Detect which cell encompasses the target text, then output its (X, Y) center coordinate. 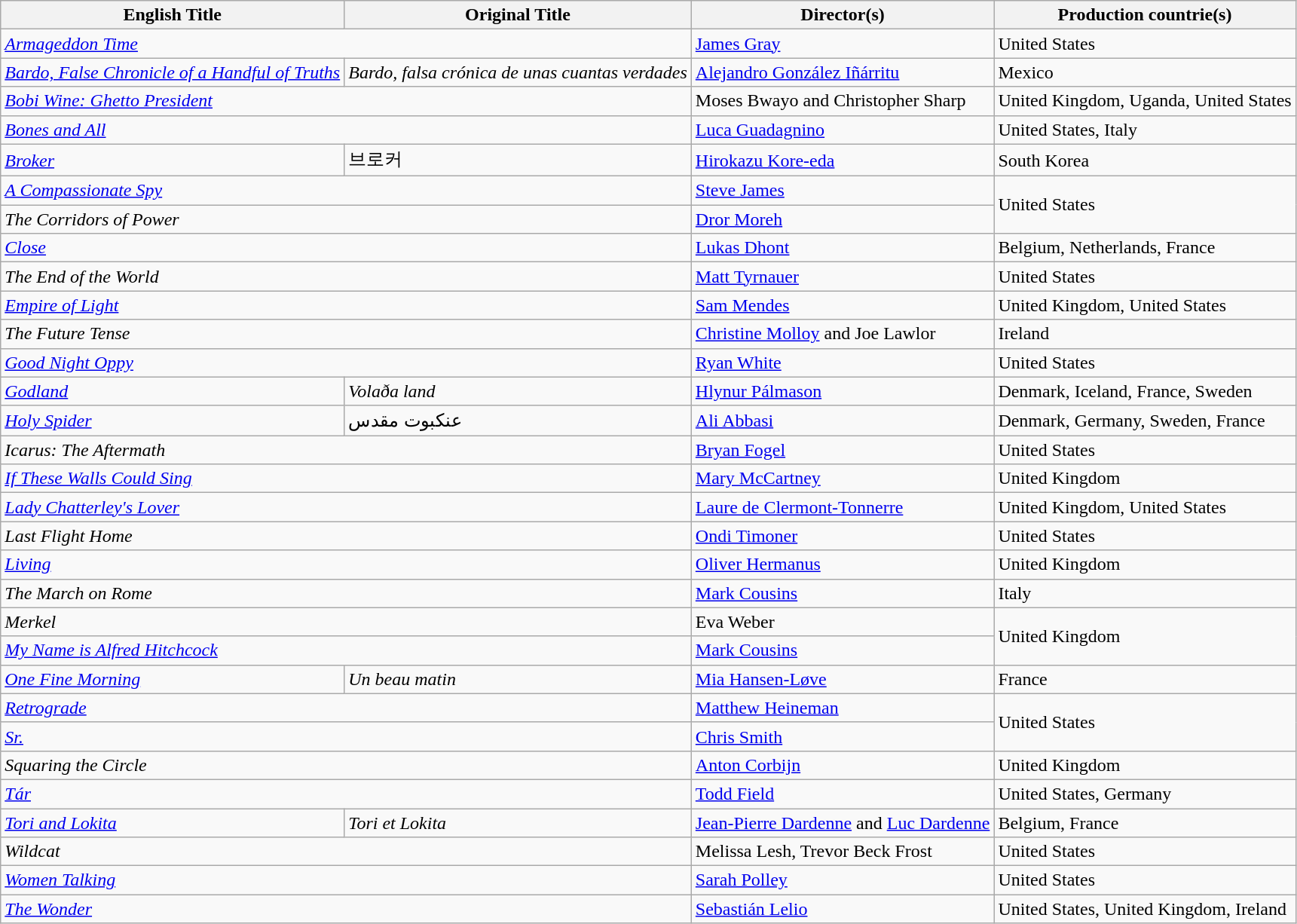
A Compassionate Spy (347, 191)
Production countrie(s) (1145, 15)
Close (347, 248)
Dror Moreh (843, 219)
Sebastián Lelio (843, 909)
Living (347, 564)
Godland (173, 391)
عنکبوت مقدس (518, 421)
Sam Mendes (843, 305)
Todd Field (843, 794)
If These Walls Could Sing (347, 479)
Merkel (347, 622)
Chris Smith (843, 736)
Tori et Lokita (518, 822)
Melissa Lesh, Trevor Beck Frost (843, 852)
Denmark, Germany, Sweden, France (1145, 421)
Italy (1145, 593)
Tár (347, 794)
The Wonder (347, 909)
The Future Tense (347, 334)
The March on Rome (347, 593)
Empire of Light (347, 305)
Sr. (347, 736)
United States, Italy (1145, 130)
Alejandro González Iñárritu (843, 72)
Armageddon Time (347, 44)
Wildcat (347, 852)
Original Title (518, 15)
Hlynur Pálmason (843, 391)
Belgium, France (1145, 822)
Lady Chatterley's Lover (347, 507)
Jean-Pierre Dardenne and Luc Dardenne (843, 822)
United States, United Kingdom, Ireland (1145, 909)
Broker (173, 160)
Retrograde (347, 708)
James Gray (843, 44)
Eva Weber (843, 622)
Moses Bwayo and Christopher Sharp (843, 101)
Women Talking (347, 880)
Squaring the Circle (347, 765)
Ondi Timoner (843, 536)
The End of the World (347, 277)
United States, Germany (1145, 794)
My Name is Alfred Hitchcock (347, 650)
Denmark, Iceland, France, Sweden (1145, 391)
Belgium, Netherlands, France (1145, 248)
Bones and All (347, 130)
Laure de Clermont-Tonnerre (843, 507)
Ali Abbasi (843, 421)
Director(s) (843, 15)
Christine Molloy and Joe Lawlor (843, 334)
Mia Hansen-Løve (843, 679)
Matt Tyrnauer (843, 277)
One Fine Morning (173, 679)
Mexico (1145, 72)
Good Night Oppy (347, 363)
The Corridors of Power (347, 219)
브로커 (518, 160)
Tori and Lokita (173, 822)
France (1145, 679)
Matthew Heineman (843, 708)
Luca Guadagnino (843, 130)
Un beau matin (518, 679)
United Kingdom, Uganda, United States (1145, 101)
Last Flight Home (347, 536)
Bobi Wine: Ghetto President (347, 101)
Hirokazu Kore-eda (843, 160)
Bardo, False Chronicle of a Handful of Truths (173, 72)
Ryan White (843, 363)
Holy Spider (173, 421)
Bryan Fogel (843, 450)
South Korea (1145, 160)
Volaða land (518, 391)
Steve James (843, 191)
Bardo, falsa crónica de unas cuantas verdades (518, 72)
Icarus: The Aftermath (347, 450)
Oliver Hermanus (843, 564)
Anton Corbijn (843, 765)
Lukas Dhont (843, 248)
Sarah Polley (843, 880)
English Title (173, 15)
Mary McCartney (843, 479)
Ireland (1145, 334)
